Capture the cell that displays the provided text and extract its (X, Y) central coordinate. 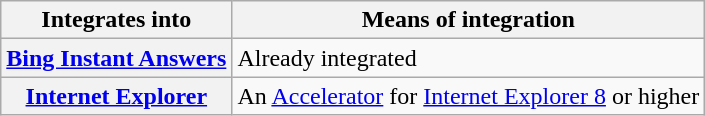
Integrates into (116, 20)
Already integrated (468, 58)
An Accelerator for Internet Explorer 8 or higher (468, 96)
Bing Instant Answers (116, 58)
Means of integration (468, 20)
Internet Explorer (116, 96)
